Output the (x, y) coordinate of the center of the cell containing the given text.  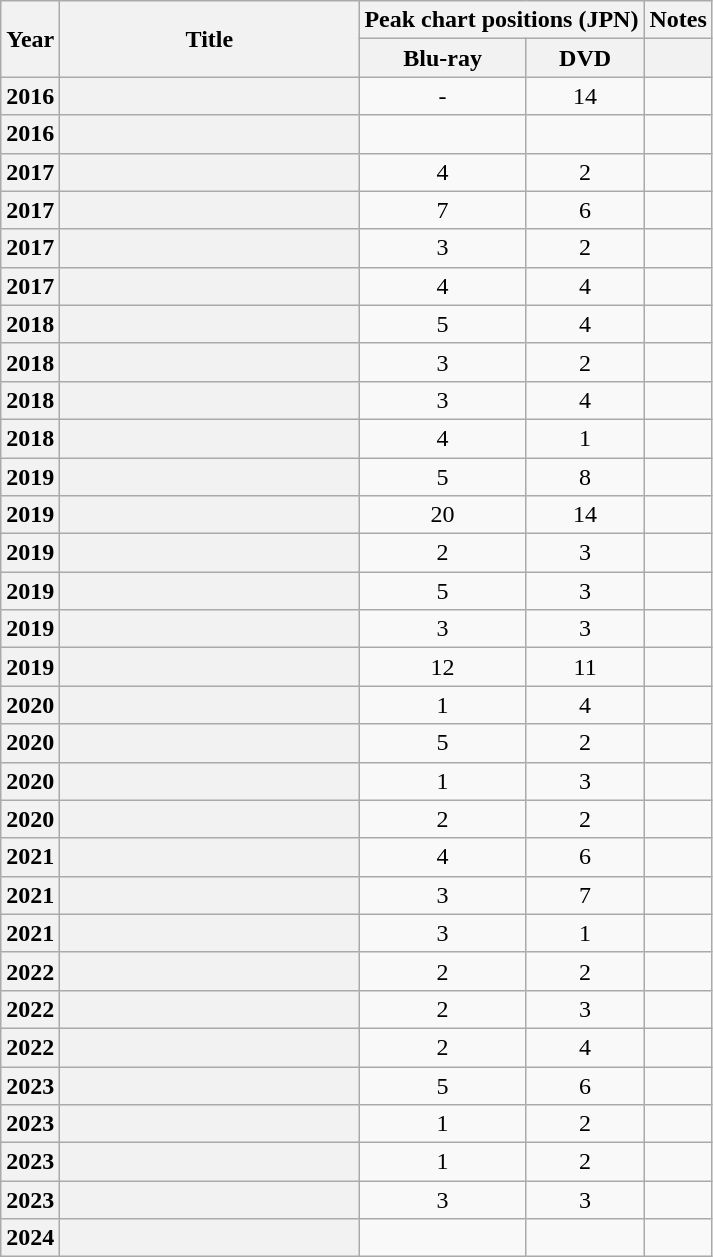
8 (585, 477)
Year (30, 39)
2024 (30, 1238)
DVD (585, 58)
Peak chart positions (JPN) (502, 20)
11 (585, 667)
Notes (678, 20)
20 (442, 515)
Blu-ray (442, 58)
- (442, 96)
12 (442, 667)
Title (210, 39)
